Detect which cell encompasses the target text, then output its [x, y] center coordinate. 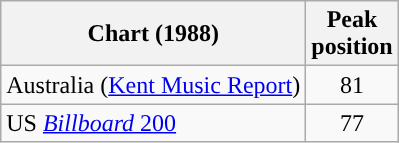
81 [352, 85]
US Billboard 200 [154, 123]
Peakposition [352, 34]
77 [352, 123]
Chart (1988) [154, 34]
Australia (Kent Music Report) [154, 85]
